Determine the (x, y) coordinate at the center of the cell enclosing the given text.  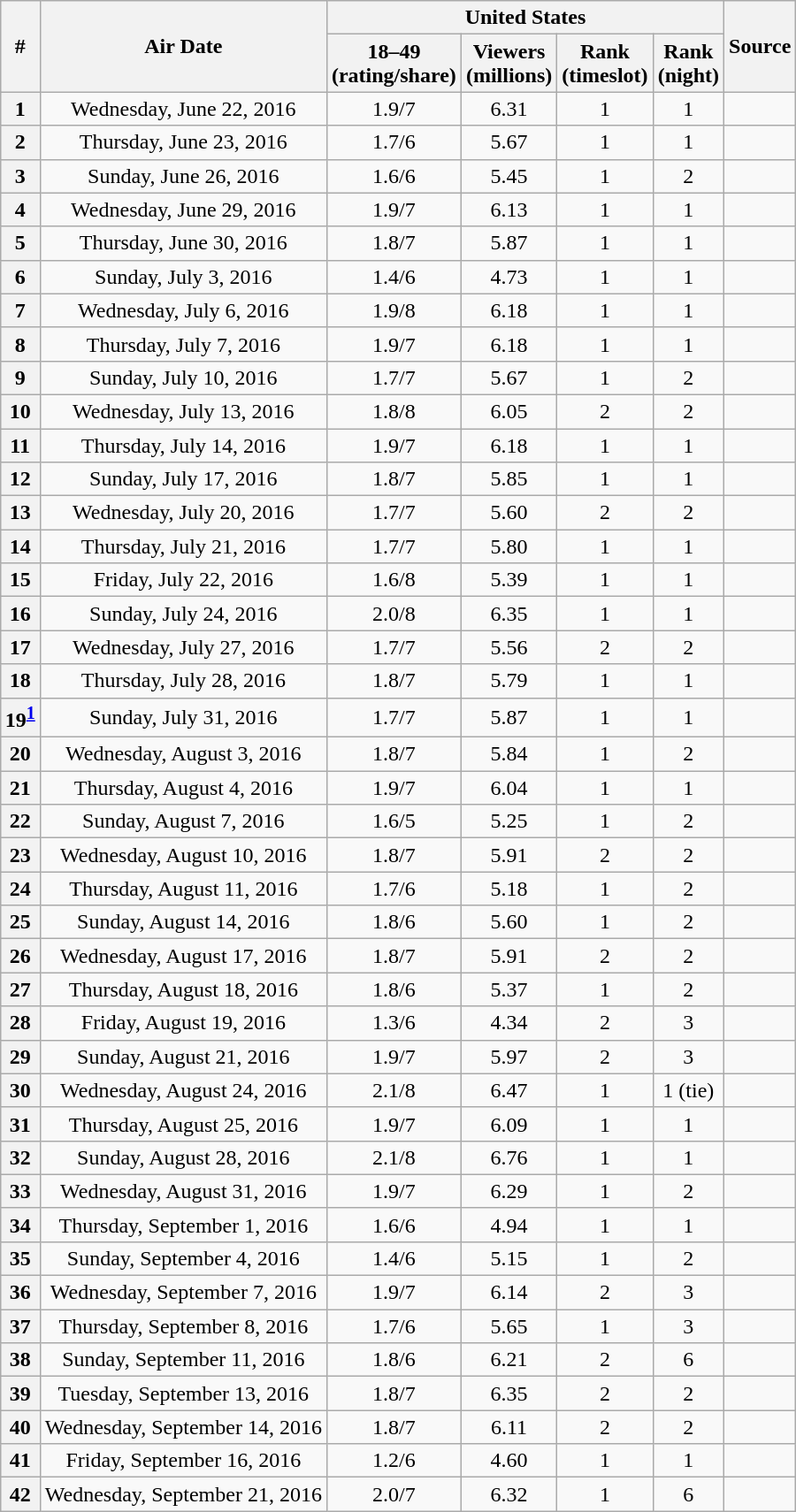
Sunday, July 17, 2016 (183, 479)
Wednesday, August 31, 2016 (183, 1191)
Thursday, July 21, 2016 (183, 546)
5 (19, 243)
5.80 (509, 546)
Wednesday, August 3, 2016 (183, 754)
Wednesday, August 17, 2016 (183, 956)
Sunday, July 31, 2016 (183, 718)
6.11 (509, 1427)
30 (19, 1090)
Thursday, June 23, 2016 (183, 142)
Wednesday, September 7, 2016 (183, 1293)
Thursday, July 28, 2016 (183, 681)
35 (19, 1258)
4.73 (509, 277)
Friday, September 16, 2016 (183, 1461)
10 (19, 411)
22 (19, 821)
5.39 (509, 580)
1.6/5 (394, 821)
2.0/8 (394, 614)
25 (19, 922)
Thursday, August 25, 2016 (183, 1124)
23 (19, 855)
6.21 (509, 1360)
13 (19, 513)
16 (19, 614)
1.8/8 (394, 411)
Sunday, August 14, 2016 (183, 922)
11 (19, 445)
United States (525, 18)
6.31 (509, 109)
6.76 (509, 1157)
Sunday, June 26, 2016 (183, 176)
31 (19, 1124)
18 (19, 681)
Wednesday, July 27, 2016 (183, 647)
33 (19, 1191)
Thursday, September 1, 2016 (183, 1225)
14 (19, 546)
Sunday, August 21, 2016 (183, 1057)
32 (19, 1157)
Rank(timeslot) (605, 64)
Thursday, July 7, 2016 (183, 344)
Friday, July 22, 2016 (183, 580)
15 (19, 580)
Wednesday, September 14, 2016 (183, 1427)
Sunday, July 24, 2016 (183, 614)
1.3/6 (394, 1023)
Rank(night) (688, 64)
6.09 (509, 1124)
Wednesday, August 10, 2016 (183, 855)
4 (19, 210)
Thursday, August 18, 2016 (183, 989)
5.45 (509, 176)
17 (19, 647)
# (19, 46)
1.9/8 (394, 310)
Wednesday, June 29, 2016 (183, 210)
5.15 (509, 1258)
5.56 (509, 647)
Thursday, July 14, 2016 (183, 445)
Friday, August 19, 2016 (183, 1023)
Wednesday, July 6, 2016 (183, 310)
20 (19, 754)
5.97 (509, 1057)
Thursday, August 4, 2016 (183, 788)
5.37 (509, 989)
Sunday, August 7, 2016 (183, 821)
Sunday, August 28, 2016 (183, 1157)
5.79 (509, 681)
6.29 (509, 1191)
5.25 (509, 821)
Thursday, September 8, 2016 (183, 1326)
39 (19, 1394)
Viewers(millions) (509, 64)
Wednesday, July 13, 2016 (183, 411)
5.18 (509, 889)
18–49(rating/share) (394, 64)
27 (19, 989)
Air Date (183, 46)
6.04 (509, 788)
Source (761, 46)
Wednesday, July 20, 2016 (183, 513)
5.65 (509, 1326)
6.05 (509, 411)
6.47 (509, 1090)
Tuesday, September 13, 2016 (183, 1394)
21 (19, 788)
5.85 (509, 479)
38 (19, 1360)
42 (19, 1494)
Wednesday, September 21, 2016 (183, 1494)
Thursday, June 30, 2016 (183, 243)
12 (19, 479)
6.13 (509, 210)
Sunday, September 4, 2016 (183, 1258)
4.34 (509, 1023)
28 (19, 1023)
26 (19, 956)
36 (19, 1293)
Sunday, July 10, 2016 (183, 378)
6.32 (509, 1494)
Wednesday, August 24, 2016 (183, 1090)
1 (tie) (688, 1090)
4.60 (509, 1461)
1.2/6 (394, 1461)
7 (19, 310)
Wednesday, June 22, 2016 (183, 109)
5.84 (509, 754)
29 (19, 1057)
4.94 (509, 1225)
Sunday, September 11, 2016 (183, 1360)
6.14 (509, 1293)
2.0/7 (394, 1494)
40 (19, 1427)
9 (19, 378)
Sunday, July 3, 2016 (183, 277)
41 (19, 1461)
191 (19, 718)
Thursday, August 11, 2016 (183, 889)
37 (19, 1326)
8 (19, 344)
24 (19, 889)
1.6/8 (394, 580)
34 (19, 1225)
